Capture the cell that displays the provided text and extract its (X, Y) central coordinate. 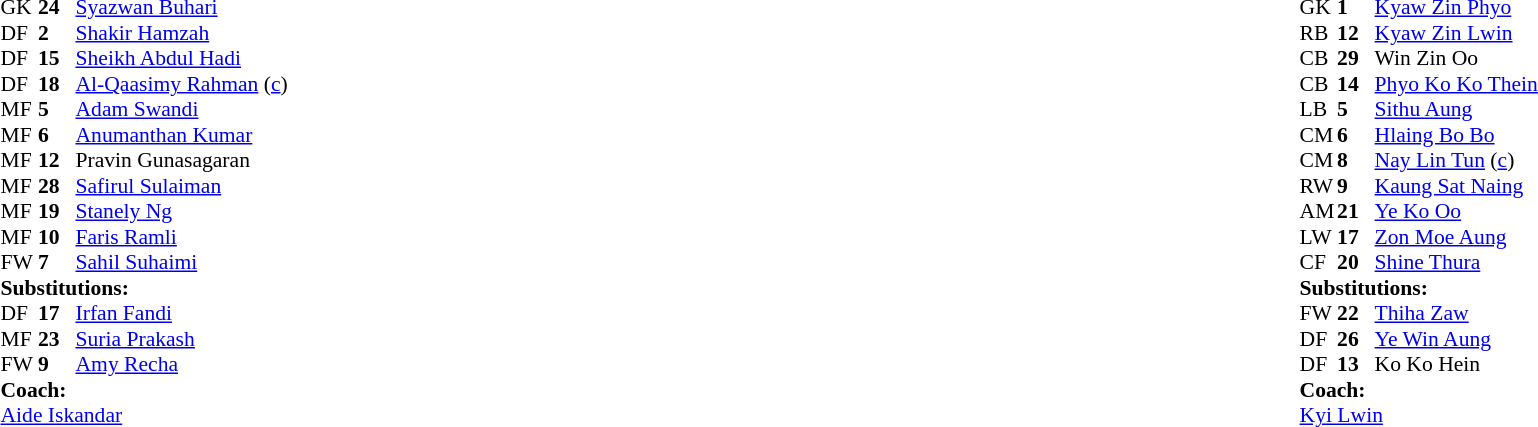
Stanely Ng (182, 211)
Amy Recha (182, 365)
Sithu Aung (1456, 109)
RW (1319, 186)
Irfan Fandi (182, 313)
19 (57, 211)
7 (57, 263)
LB (1319, 109)
Ko Ko Hein (1456, 365)
Shakir Hamzah (182, 33)
LW (1319, 237)
20 (1356, 263)
Anumanthan Kumar (182, 135)
10 (57, 237)
Pravin Gunasagaran (182, 161)
15 (57, 59)
13 (1356, 365)
RB (1319, 33)
Al-Qaasimy Rahman (c) (182, 84)
26 (1356, 339)
8 (1356, 161)
Safirul Sulaiman (182, 186)
21 (1356, 211)
Suria Prakash (182, 339)
Faris Ramli (182, 237)
AM (1319, 211)
Nay Lin Tun (c) (1456, 161)
Win Zin Oo (1456, 59)
Ye Ko Oo (1456, 211)
14 (1356, 84)
28 (57, 186)
Sahil Suhaimi (182, 263)
2 (57, 33)
23 (57, 339)
Kaung Sat Naing (1456, 186)
Sheikh Abdul Hadi (182, 59)
Shine Thura (1456, 263)
Ye Win Aung (1456, 339)
Phyo Ko Ko Thein (1456, 84)
18 (57, 84)
Zon Moe Aung (1456, 237)
29 (1356, 59)
CF (1319, 263)
22 (1356, 313)
Kyaw Zin Lwin (1456, 33)
Hlaing Bo Bo (1456, 135)
Adam Swandi (182, 109)
Thiha Zaw (1456, 313)
